Capture the cell that displays the provided text and extract its (X, Y) central coordinate. 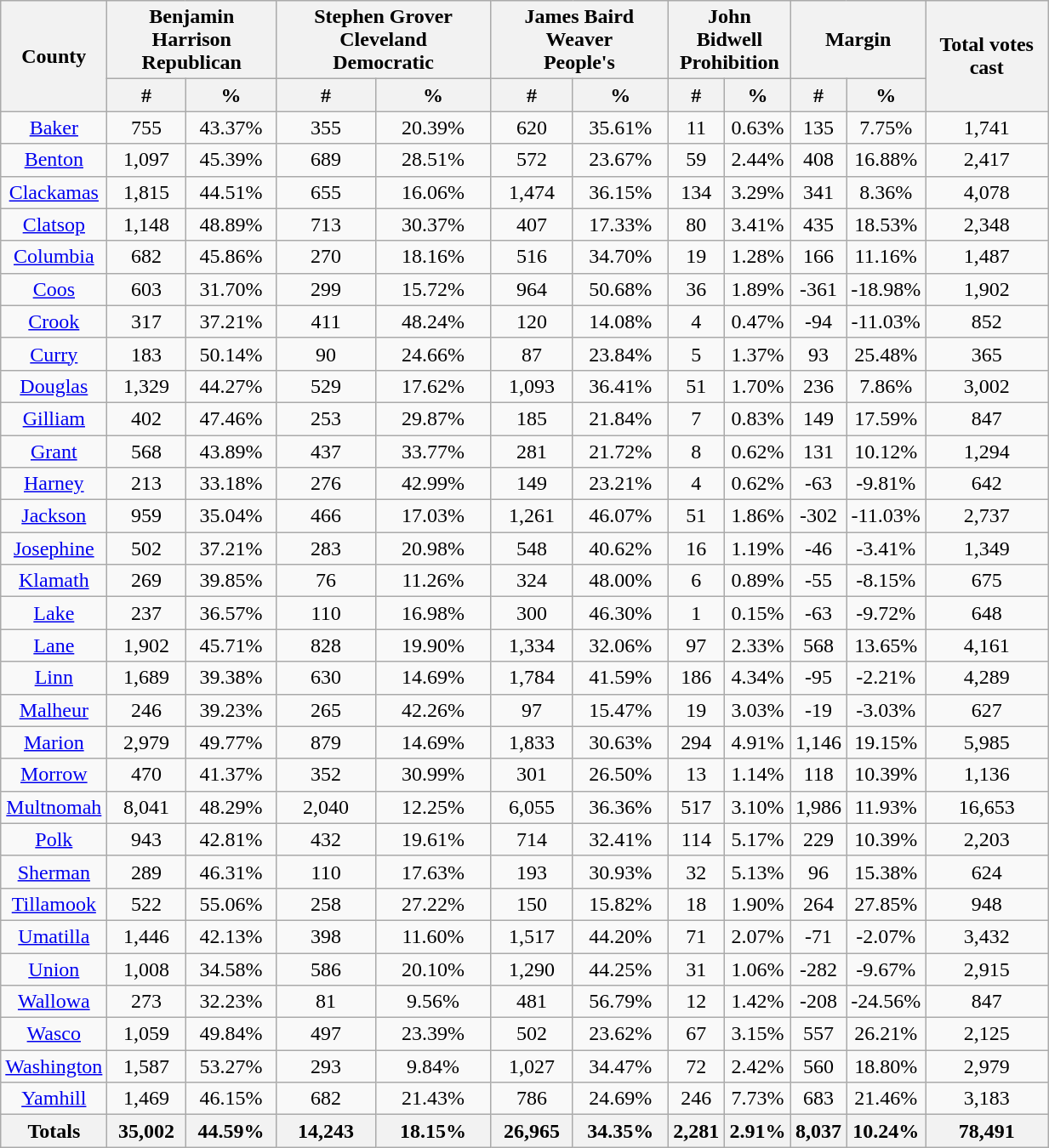
Washington (54, 1066)
50.68% (620, 289)
620 (531, 128)
Gilliam (54, 418)
265 (327, 710)
-361 (818, 289)
2,040 (327, 807)
48.00% (620, 581)
46.31% (231, 872)
755 (146, 128)
3.10% (757, 807)
47.46% (231, 418)
Curry (54, 354)
2,281 (696, 1131)
3,432 (987, 936)
78,491 (987, 1131)
4.34% (757, 678)
19.90% (432, 645)
134 (696, 192)
1.70% (757, 386)
1,261 (531, 516)
44.51% (231, 192)
713 (327, 224)
-94 (818, 321)
26.50% (620, 775)
1,587 (146, 1066)
1.86% (757, 516)
33.77% (432, 452)
481 (531, 1002)
437 (327, 452)
90 (327, 354)
264 (818, 904)
-8.15% (887, 581)
8.36% (887, 192)
1,487 (987, 257)
24.69% (620, 1099)
1,008 (146, 969)
2,348 (987, 224)
34.35% (620, 1131)
9.84% (432, 1066)
237 (146, 613)
32.06% (620, 645)
81 (327, 1002)
114 (696, 839)
1.06% (757, 969)
Linn (54, 678)
13.65% (887, 645)
59 (696, 160)
2,915 (987, 969)
Lane (54, 645)
4.91% (757, 742)
0.15% (757, 613)
-3.03% (887, 710)
10.24% (887, 1131)
689 (327, 160)
1,741 (987, 128)
9.56% (432, 1002)
4,161 (987, 645)
548 (531, 548)
27.22% (432, 904)
1.28% (757, 257)
44.20% (620, 936)
21.46% (887, 1099)
1,474 (531, 192)
19.15% (887, 742)
23.39% (432, 1034)
407 (531, 224)
557 (818, 1034)
16.98% (432, 613)
16 (696, 548)
1,689 (146, 678)
39.85% (231, 581)
16.88% (887, 160)
283 (327, 548)
213 (146, 484)
517 (696, 807)
193 (531, 872)
Klamath (54, 581)
Crook (54, 321)
49.77% (231, 742)
-95 (818, 678)
269 (146, 581)
71 (696, 936)
45.86% (231, 257)
46.07% (620, 516)
5,985 (987, 742)
3.41% (757, 224)
7.75% (887, 128)
Baker (54, 128)
17.03% (432, 516)
2.07% (757, 936)
21.43% (432, 1099)
828 (327, 645)
402 (146, 418)
-71 (818, 936)
36 (696, 289)
30.63% (620, 742)
236 (818, 386)
281 (531, 452)
13 (696, 775)
301 (531, 775)
36.15% (620, 192)
35.04% (231, 516)
30.93% (620, 872)
80 (696, 224)
2.44% (757, 160)
Wasco (54, 1034)
522 (146, 904)
39.38% (231, 678)
1,986 (818, 807)
603 (146, 289)
42.13% (231, 936)
35.61% (620, 128)
627 (987, 710)
30.37% (432, 224)
1,329 (146, 386)
Umatilla (54, 936)
36.36% (620, 807)
55.06% (231, 904)
Totals (54, 1131)
1 (696, 613)
6,055 (531, 807)
40.62% (620, 548)
19.61% (432, 839)
23.67% (620, 160)
586 (327, 969)
48.89% (231, 224)
879 (327, 742)
943 (146, 839)
1,093 (531, 386)
Harney (54, 484)
408 (818, 160)
131 (818, 452)
470 (146, 775)
Malheur (54, 710)
2.91% (757, 1131)
93 (818, 354)
572 (531, 160)
44.59% (231, 1131)
20.10% (432, 969)
42.26% (432, 710)
3,002 (987, 386)
Wallowa (54, 1002)
7 (696, 418)
12 (696, 1002)
432 (327, 839)
1,469 (146, 1099)
43.37% (231, 128)
624 (987, 872)
10.12% (887, 452)
18 (696, 904)
5.13% (757, 872)
Multnomah (54, 807)
John BidwellProhibition (729, 40)
76 (327, 581)
11.16% (887, 257)
11.93% (887, 807)
Yamhill (54, 1099)
46.30% (620, 613)
Margin (858, 40)
293 (327, 1066)
14.08% (620, 321)
48.24% (432, 321)
-9.72% (887, 613)
1,136 (987, 775)
516 (531, 257)
683 (818, 1099)
1,290 (531, 969)
7.86% (887, 386)
435 (818, 224)
Stephen Grover ClevelandDemocratic (384, 40)
45.71% (231, 645)
630 (327, 678)
53.27% (231, 1066)
648 (987, 613)
3,183 (987, 1099)
17.59% (887, 418)
Total votes cast (987, 56)
42.81% (231, 839)
398 (327, 936)
23.84% (620, 354)
26,965 (531, 1131)
32.41% (620, 839)
8,041 (146, 807)
1,334 (531, 645)
166 (818, 257)
Union (54, 969)
28.51% (432, 160)
20.39% (432, 128)
12.25% (432, 807)
-19 (818, 710)
11 (696, 128)
289 (146, 872)
44.27% (231, 386)
1,446 (146, 936)
183 (146, 354)
714 (531, 839)
21.72% (620, 452)
Clatsop (54, 224)
49.84% (231, 1034)
32 (696, 872)
1,146 (818, 742)
31.70% (231, 289)
1,349 (987, 548)
8 (696, 452)
185 (531, 418)
72 (696, 1066)
317 (146, 321)
18.16% (432, 257)
41.59% (620, 678)
-2.07% (887, 936)
46.15% (231, 1099)
26.21% (887, 1034)
3.15% (757, 1034)
2.42% (757, 1066)
1.90% (757, 904)
-18.98% (887, 289)
Sherman (54, 872)
352 (327, 775)
341 (818, 192)
1,097 (146, 160)
Coos (54, 289)
1.37% (757, 354)
186 (696, 678)
324 (531, 581)
31 (696, 969)
Morrow (54, 775)
17.33% (620, 224)
24.66% (432, 354)
17.63% (432, 872)
118 (818, 775)
14,243 (327, 1131)
County (54, 56)
0.83% (757, 418)
299 (327, 289)
258 (327, 904)
642 (987, 484)
42.99% (432, 484)
273 (146, 1002)
Lake (54, 613)
0.89% (757, 581)
3.03% (757, 710)
James Baird WeaverPeople's (579, 40)
1,517 (531, 936)
Josephine (54, 548)
39.23% (231, 710)
44.25% (620, 969)
1.19% (757, 548)
253 (327, 418)
33.18% (231, 484)
87 (531, 354)
Clackamas (54, 192)
3.29% (757, 192)
Benton (54, 160)
15.82% (620, 904)
16,653 (987, 807)
276 (327, 484)
1,294 (987, 452)
-282 (818, 969)
4,078 (987, 192)
2,737 (987, 516)
1,059 (146, 1034)
Jackson (54, 516)
270 (327, 257)
32.23% (231, 1002)
1,148 (146, 224)
67 (696, 1034)
17.62% (432, 386)
Columbia (54, 257)
25.48% (887, 354)
1.89% (757, 289)
135 (818, 128)
27.85% (887, 904)
96 (818, 872)
56.79% (620, 1002)
964 (531, 289)
2,203 (987, 839)
34.70% (620, 257)
5 (696, 354)
Benjamin HarrisonRepublican (192, 40)
36.57% (231, 613)
-46 (818, 548)
Tillamook (54, 904)
355 (327, 128)
852 (987, 321)
35,002 (146, 1131)
5.17% (757, 839)
675 (987, 581)
36.41% (620, 386)
45.39% (231, 160)
20.98% (432, 548)
1.14% (757, 775)
Marion (54, 742)
6 (696, 581)
-3.41% (887, 548)
15.72% (432, 289)
15.47% (620, 710)
497 (327, 1034)
29.87% (432, 418)
23.62% (620, 1034)
-208 (818, 1002)
2.33% (757, 645)
34.47% (620, 1066)
294 (696, 742)
0.63% (757, 128)
Polk (54, 839)
1,833 (531, 742)
948 (987, 904)
529 (327, 386)
18.15% (432, 1131)
21.84% (620, 418)
-2.21% (887, 678)
-55 (818, 581)
48.29% (231, 807)
16.06% (432, 192)
50.14% (231, 354)
1,027 (531, 1066)
4,289 (987, 678)
655 (327, 192)
466 (327, 516)
786 (531, 1099)
959 (146, 516)
41.37% (231, 775)
229 (818, 839)
23.21% (620, 484)
18.53% (887, 224)
30.99% (432, 775)
-9.67% (887, 969)
11.26% (432, 581)
560 (818, 1066)
8,037 (818, 1131)
300 (531, 613)
1,815 (146, 192)
1,784 (531, 678)
1.42% (757, 1002)
2,125 (987, 1034)
120 (531, 321)
0.47% (757, 321)
34.58% (231, 969)
2,417 (987, 160)
Douglas (54, 386)
11.60% (432, 936)
Grant (54, 452)
43.89% (231, 452)
411 (327, 321)
18.80% (887, 1066)
7.73% (757, 1099)
15.38% (887, 872)
150 (531, 904)
-302 (818, 516)
-24.56% (887, 1002)
365 (987, 354)
-9.81% (887, 484)
